Determine the [X, Y] coordinate at the center of the cell enclosing the given text.  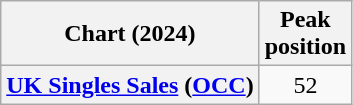
52 [305, 85]
Chart (2024) [130, 34]
Peakposition [305, 34]
UK Singles Sales (OCC) [130, 85]
